From the cell containing the given text, extract its center point as [X, Y] coordinate. 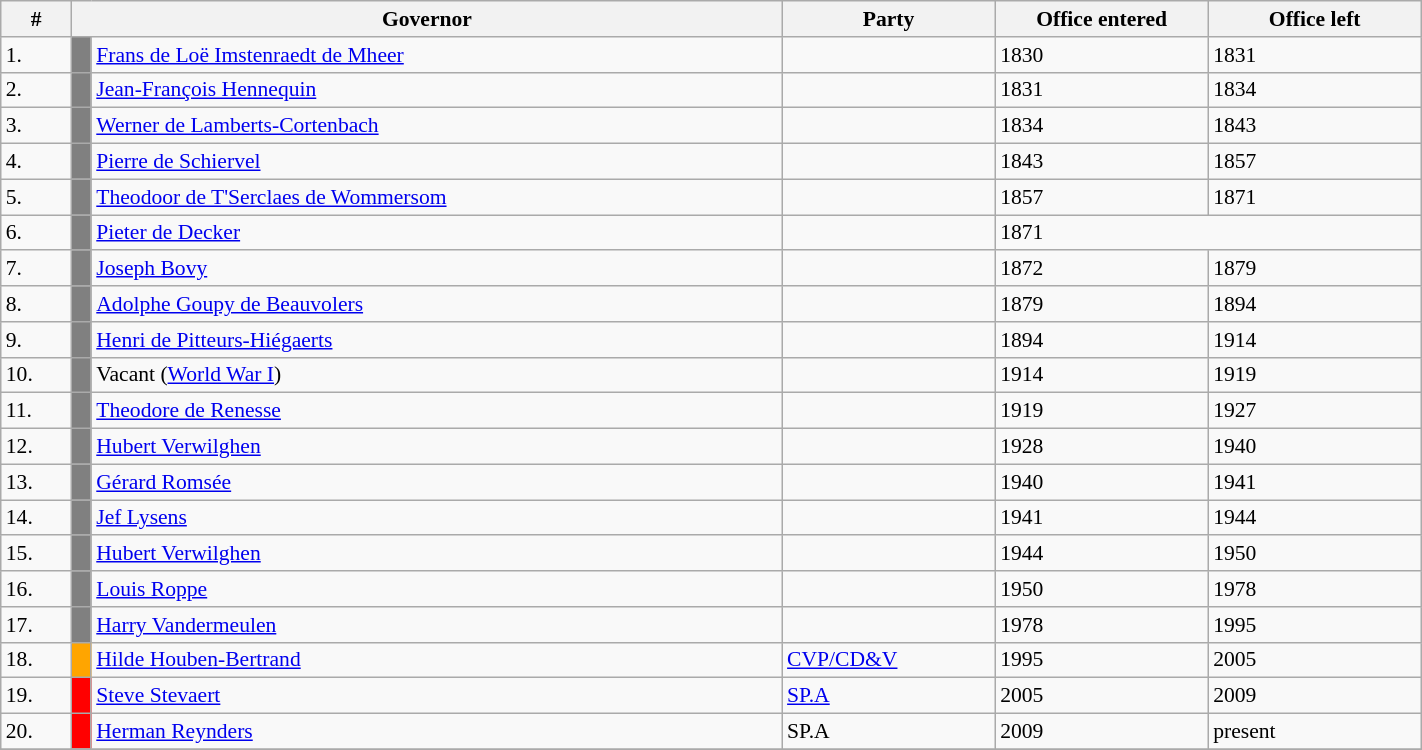
Steve Stevaert [436, 696]
Pieter de Decker [436, 233]
12. [36, 447]
1830 [1102, 55]
Joseph Bovy [436, 269]
# [36, 19]
20. [36, 732]
1. [36, 55]
3. [36, 126]
13. [36, 482]
Werner de Lamberts-Cortenbach [436, 126]
Harry Vandermeulen [436, 625]
Gérard Romsée [436, 482]
9. [36, 340]
Theodore de Renesse [436, 411]
5. [36, 197]
17. [36, 625]
7. [36, 269]
1928 [1102, 447]
Jef Lysens [436, 518]
Pierre de Schiervel [436, 162]
18. [36, 660]
CVP/CD&V [888, 660]
Herman Reynders [436, 732]
Jean-François Hennequin [436, 90]
11. [36, 411]
8. [36, 304]
16. [36, 589]
Office entered [1102, 19]
2. [36, 90]
Frans de Loë Imstenraedt de Mheer [436, 55]
Hilde Houben-Bertrand [436, 660]
Vacant (World War I) [436, 375]
1927 [1314, 411]
Office left [1314, 19]
1872 [1102, 269]
15. [36, 554]
14. [36, 518]
Governor [427, 19]
Louis Roppe [436, 589]
4. [36, 162]
Adolphe Goupy de Beauvolers [436, 304]
Henri de Pitteurs-Hiégaerts [436, 340]
19. [36, 696]
present [1314, 732]
Theodoor de T'Serclaes de Wommersom [436, 197]
6. [36, 233]
Party [888, 19]
10. [36, 375]
